Pinpoint the cell where the given text exists, returning its (x, y) midpoint coordinate. 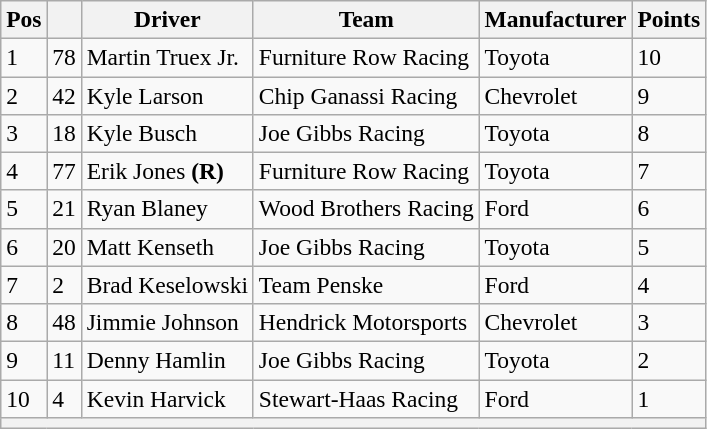
Kyle Larson (167, 95)
21 (64, 209)
Jimmie Johnson (167, 322)
18 (64, 133)
Kevin Harvick (167, 398)
48 (64, 322)
Ryan Blaney (167, 209)
Matt Kenseth (167, 247)
Chip Ganassi Racing (366, 95)
Driver (167, 19)
20 (64, 247)
Pos (24, 19)
42 (64, 95)
Manufacturer (556, 19)
Brad Keselowski (167, 285)
Wood Brothers Racing (366, 209)
Hendrick Motorsports (366, 322)
Denny Hamlin (167, 360)
Erik Jones (R) (167, 171)
Kyle Busch (167, 133)
11 (64, 360)
Stewart-Haas Racing (366, 398)
Points (669, 19)
Team Penske (366, 285)
77 (64, 171)
Team (366, 19)
78 (64, 57)
Martin Truex Jr. (167, 57)
